Locate the cell with the specified text and output its (X, Y) center coordinate. 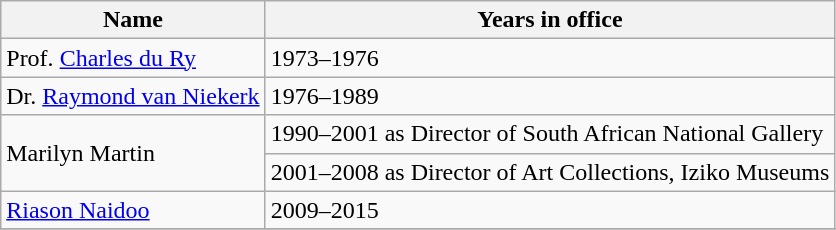
Riason Naidoo (133, 210)
2009–2015 (550, 210)
1976–1989 (550, 96)
2001–2008 as Director of Art Collections, Iziko Museums (550, 172)
1973–1976 (550, 58)
Name (133, 20)
Marilyn Martin (133, 153)
1990–2001 as Director of South African National Gallery (550, 134)
Prof. Charles du Ry (133, 58)
Dr. Raymond van Niekerk (133, 96)
Years in office (550, 20)
